For the text-containing cell, return its midpoint in (x, y) coordinate format. 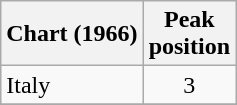
Chart (1966) (72, 34)
Italy (72, 85)
3 (189, 85)
Peakposition (189, 34)
